Output the (X, Y) coordinate of the center of the cell containing the given text.  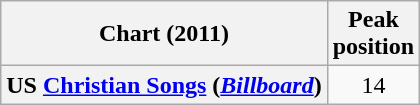
Peakposition (373, 34)
Chart (2011) (164, 34)
14 (373, 85)
US Christian Songs (Billboard) (164, 85)
